For the text-containing cell, return its midpoint in [X, Y] coordinate format. 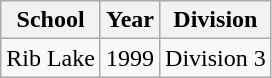
School [51, 20]
1999 [130, 58]
Rib Lake [51, 58]
Division 3 [216, 58]
Year [130, 20]
Division [216, 20]
